Capture the cell that displays the provided text and extract its [X, Y] central coordinate. 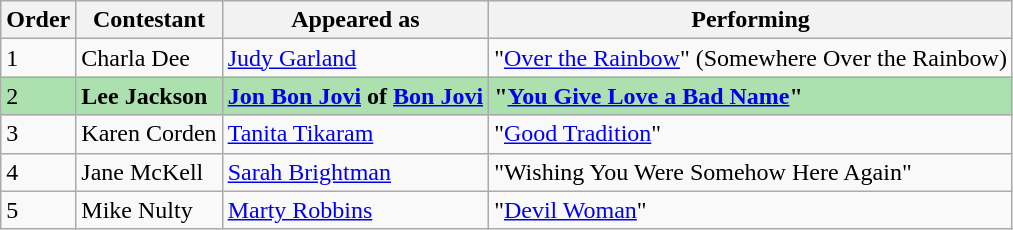
Tanita Tikaram [355, 134]
Lee Jackson [149, 96]
Mike Nulty [149, 210]
"You Give Love a Bad Name" [751, 96]
"Good Tradition" [751, 134]
"Wishing You Were Somehow Here Again" [751, 172]
1 [38, 58]
Contestant [149, 20]
Performing [751, 20]
5 [38, 210]
Karen Corden [149, 134]
Sarah Brightman [355, 172]
Jane McKell [149, 172]
Judy Garland [355, 58]
"Over the Rainbow" (Somewhere Over the Rainbow) [751, 58]
Marty Robbins [355, 210]
Appeared as [355, 20]
Charla Dee [149, 58]
3 [38, 134]
2 [38, 96]
Order [38, 20]
4 [38, 172]
"Devil Woman" [751, 210]
Jon Bon Jovi of Bon Jovi [355, 96]
